Output the (x, y) coordinate of the center of the cell containing the given text.  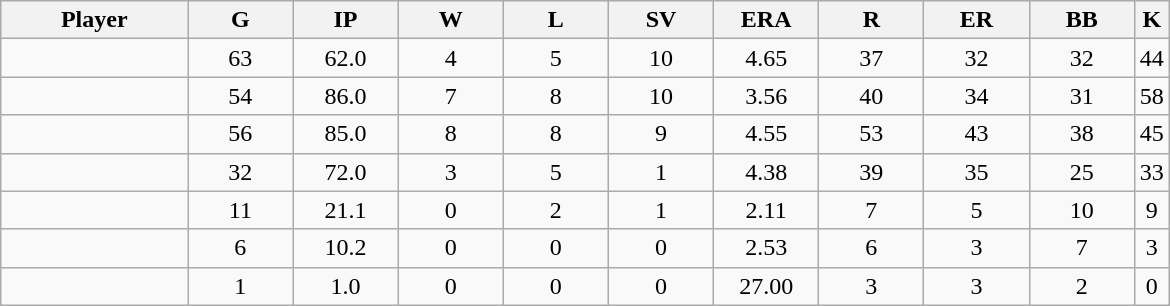
3.56 (766, 96)
43 (976, 134)
34 (976, 96)
45 (1152, 134)
58 (1152, 96)
38 (1082, 134)
ER (976, 20)
4.55 (766, 134)
53 (872, 134)
27.00 (766, 286)
G (240, 20)
IP (346, 20)
10.2 (346, 248)
Player (94, 20)
44 (1152, 58)
1.0 (346, 286)
85.0 (346, 134)
21.1 (346, 210)
40 (872, 96)
SV (660, 20)
39 (872, 172)
72.0 (346, 172)
K (1152, 20)
4 (450, 58)
37 (872, 58)
ERA (766, 20)
62.0 (346, 58)
R (872, 20)
25 (1082, 172)
54 (240, 96)
33 (1152, 172)
L (556, 20)
86.0 (346, 96)
2.53 (766, 248)
BB (1082, 20)
4.65 (766, 58)
2.11 (766, 210)
W (450, 20)
63 (240, 58)
4.38 (766, 172)
56 (240, 134)
11 (240, 210)
31 (1082, 96)
35 (976, 172)
